Locate the cell with the specified text and output its [x, y] center coordinate. 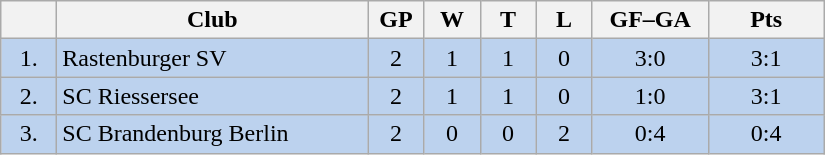
SC Brandenburg Berlin [212, 134]
Club [212, 20]
3:0 [650, 58]
GF–GA [650, 20]
Pts [766, 20]
GP [396, 20]
Rastenburger SV [212, 58]
3. [29, 134]
1:0 [650, 96]
SC Riessersee [212, 96]
W [452, 20]
L [564, 20]
T [508, 20]
2. [29, 96]
1. [29, 58]
